From the cell containing the given text, extract its center point as [X, Y] coordinate. 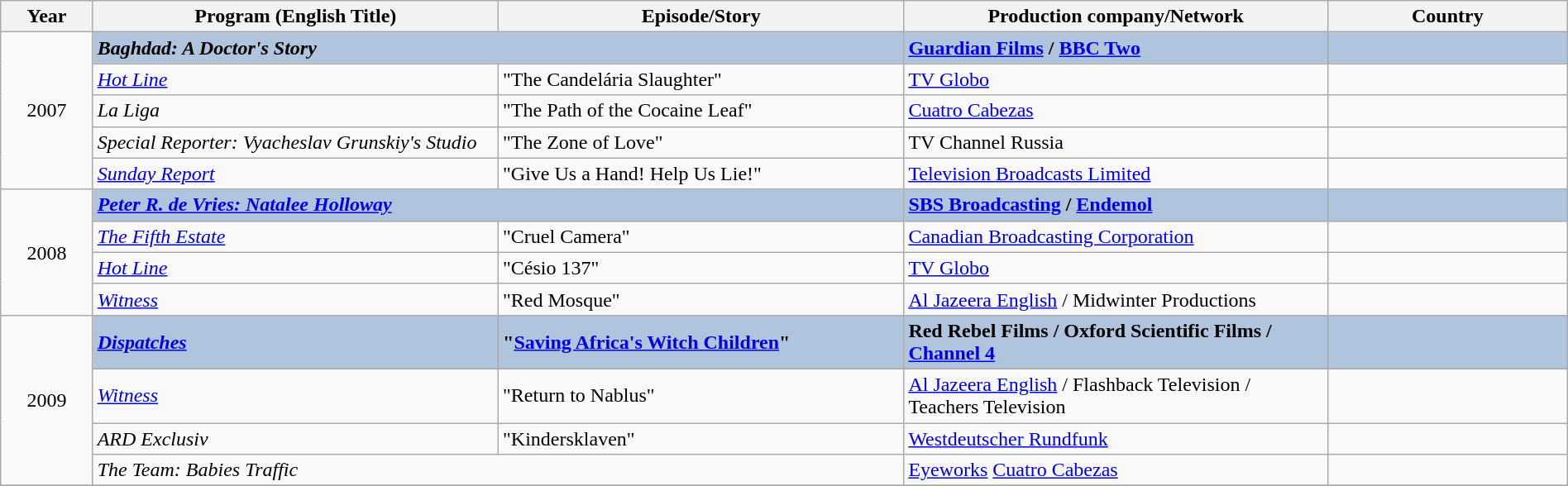
TV Channel Russia [1116, 142]
Peter R. de Vries: Natalee Holloway [498, 205]
"Césio 137" [701, 268]
Al Jazeera English / Flashback Television / Teachers Television [1116, 395]
Program (English Title) [295, 17]
Episode/Story [701, 17]
ARD Exclusiv [295, 439]
2008 [46, 252]
Eyeworks Cuatro Cabezas [1116, 470]
Red Rebel Films / Oxford Scientific Films / Channel 4 [1116, 342]
Al Jazeera English / Midwinter Productions [1116, 299]
Production company/Network [1116, 17]
Country [1447, 17]
"Give Us a Hand! Help Us Lie!" [701, 174]
2009 [46, 400]
"The Candelária Slaughter" [701, 79]
The Fifth Estate [295, 236]
"Cruel Camera" [701, 236]
La Liga [295, 111]
Television Broadcasts Limited [1116, 174]
"Return to Nablus" [701, 395]
"Saving Africa's Witch Children" [701, 342]
Special Reporter: Vyacheslav Grunskiy's Studio [295, 142]
Cuatro Cabezas [1116, 111]
Canadian Broadcasting Corporation [1116, 236]
2007 [46, 111]
Baghdad: A Doctor's Story [498, 48]
Dispatches [295, 342]
"Red Mosque" [701, 299]
The Team: Babies Traffic [498, 470]
Year [46, 17]
Guardian Films / BBC Two [1116, 48]
Sunday Report [295, 174]
SBS Broadcasting / Endemol [1116, 205]
"The Path of the Cocaine Leaf" [701, 111]
Westdeutscher Rundfunk [1116, 439]
"Kindersklaven" [701, 439]
"The Zone of Love" [701, 142]
